Detect which cell encompasses the target text, then output its (X, Y) center coordinate. 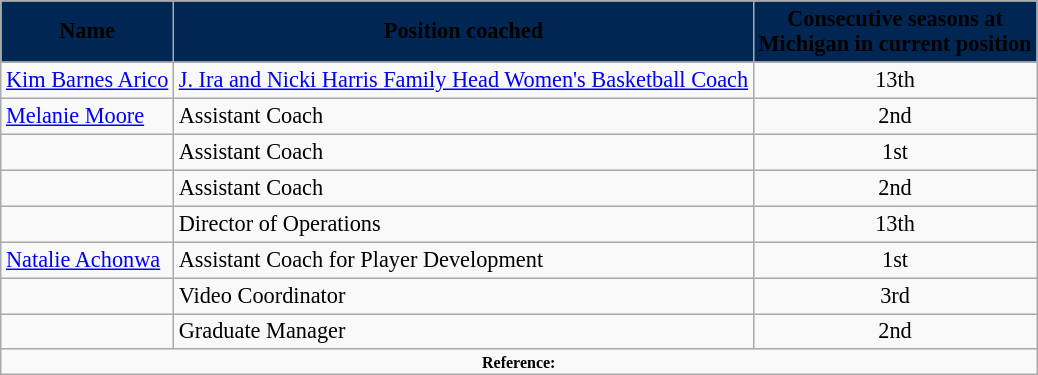
Name (88, 32)
Graduate Manager (464, 331)
Reference: (519, 361)
Melanie Moore (88, 116)
Assistant Coach for Player Development (464, 260)
Kim Barnes Arico (88, 80)
Video Coordinator (464, 295)
J. Ira and Nicki Harris Family Head Women's Basketball Coach (464, 80)
Position coached (464, 32)
Director of Operations (464, 224)
Consecutive seasons atMichigan in current position (894, 32)
3rd (894, 295)
Natalie Achonwa (88, 260)
